Locate the cell with the specified text and output its (x, y) center coordinate. 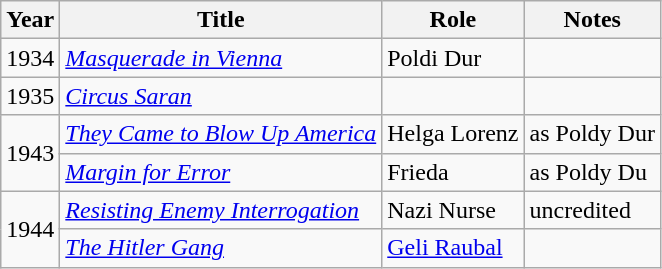
Helga Lorenz (453, 134)
Year (30, 20)
Role (453, 20)
Notes (592, 20)
Nazi Nurse (453, 210)
Circus Saran (221, 96)
Frieda (453, 172)
1935 (30, 96)
1944 (30, 229)
Resisting Enemy Interrogation (221, 210)
Masquerade in Vienna (221, 58)
uncredited (592, 210)
Margin for Error (221, 172)
1934 (30, 58)
The Hitler Gang (221, 248)
Geli Raubal (453, 248)
as Poldy Dur (592, 134)
as Poldy Du (592, 172)
Poldi Dur (453, 58)
1943 (30, 153)
Title (221, 20)
They Came to Blow Up America (221, 134)
